Determine the (X, Y) coordinate at the center of the cell enclosing the given text.  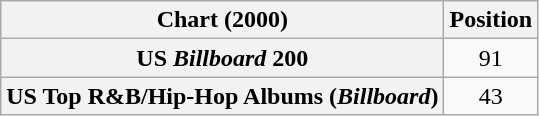
Chart (2000) (222, 20)
US Billboard 200 (222, 58)
91 (491, 58)
43 (491, 96)
Position (491, 20)
US Top R&B/Hip-Hop Albums (Billboard) (222, 96)
